Locate the cell with the specified text and output its [x, y] center coordinate. 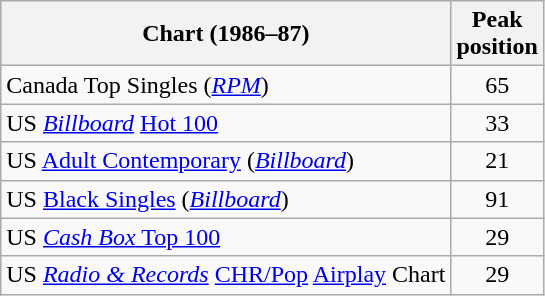
65 [497, 85]
US Black Singles (Billboard) [226, 199]
US Cash Box Top 100 [226, 237]
Peakposition [497, 34]
Canada Top Singles (RPM) [226, 85]
33 [497, 123]
21 [497, 161]
91 [497, 199]
Chart (1986–87) [226, 34]
US Billboard Hot 100 [226, 123]
US Radio & Records CHR/Pop Airplay Chart [226, 275]
US Adult Contemporary (Billboard) [226, 161]
